Locate the cell with the specified text and output its [X, Y] center coordinate. 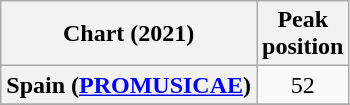
Spain (PROMUSICAE) [129, 85]
52 [303, 85]
Peakposition [303, 34]
Chart (2021) [129, 34]
